Pinpoint the cell where the given text exists, returning its [X, Y] midpoint coordinate. 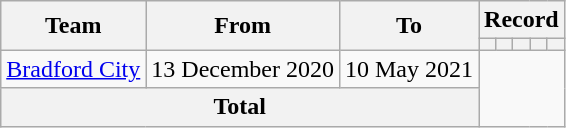
13 December 2020 [243, 69]
From [243, 26]
Bradford City [74, 69]
Record [522, 20]
Team [74, 26]
10 May 2021 [408, 69]
Total [240, 107]
To [408, 26]
